Identify which cell holds the provided text, then report its [X, Y] central coordinate. 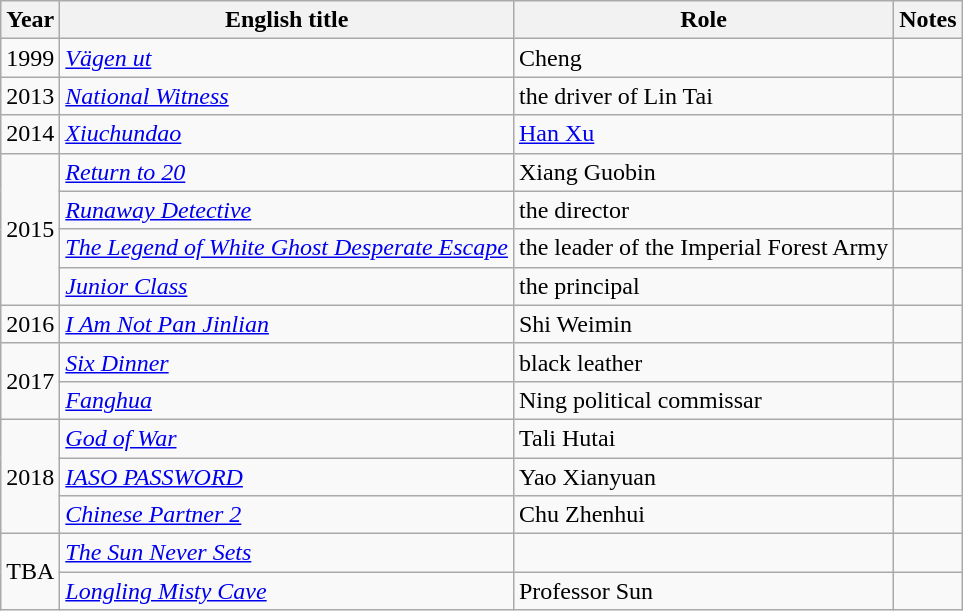
Yao Xianyuan [703, 477]
Vägen ut [287, 58]
I Am Not Pan Jinlian [287, 324]
the principal [703, 286]
Junior Class [287, 286]
2015 [30, 229]
Fanghua [287, 400]
Chu Zhenhui [703, 515]
Role [703, 20]
the leader of the Imperial Forest Army [703, 248]
Professor Sun [703, 591]
2013 [30, 96]
Shi Weimin [703, 324]
the director [703, 210]
Return to 20 [287, 172]
Runaway Detective [287, 210]
TBA [30, 572]
the driver of Lin Tai [703, 96]
2014 [30, 134]
Han Xu [703, 134]
Xiuchundao [287, 134]
IASO PASSWORD [287, 477]
Longling Misty Cave [287, 591]
Tali Hutai [703, 438]
The Sun Never Sets [287, 553]
2018 [30, 476]
black leather [703, 362]
Year [30, 20]
Notes [928, 20]
Chinese Partner 2 [287, 515]
2016 [30, 324]
English title [287, 20]
Six Dinner [287, 362]
National Witness [287, 96]
Ning political commissar [703, 400]
1999 [30, 58]
2017 [30, 381]
The Legend of White Ghost Desperate Escape [287, 248]
Cheng [703, 58]
Xiang Guobin [703, 172]
God of War [287, 438]
